Return [x, y] of the center of cell containing provided text 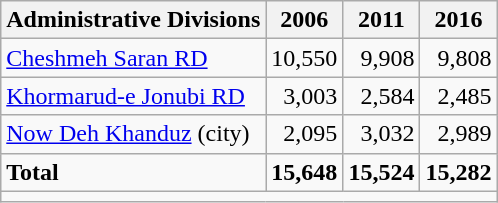
Khormarud-e Jonubi RD [134, 96]
Now Deh Khanduz (city) [134, 134]
10,550 [304, 58]
Administrative Divisions [134, 20]
15,282 [458, 172]
9,908 [382, 58]
15,524 [382, 172]
9,808 [458, 58]
2006 [304, 20]
2011 [382, 20]
2,485 [458, 96]
2,989 [458, 134]
3,003 [304, 96]
15,648 [304, 172]
2,095 [304, 134]
3,032 [382, 134]
Cheshmeh Saran RD [134, 58]
2016 [458, 20]
Total [134, 172]
2,584 [382, 96]
